Capture the cell that displays the provided text and extract its (x, y) central coordinate. 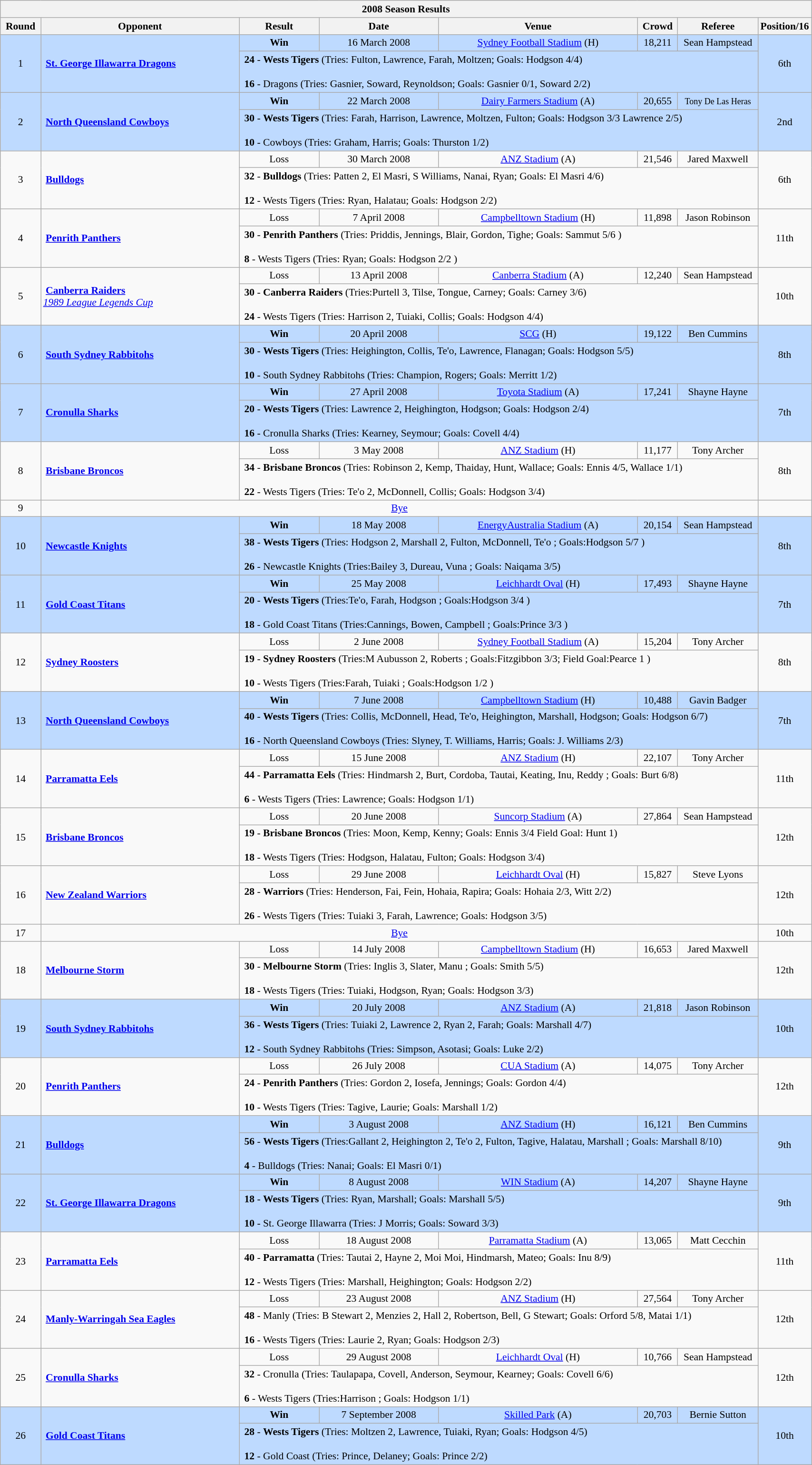
18 (21, 970)
27,864 (657, 816)
20,703 (657, 1415)
20 July 2008 (379, 1008)
7 September 2008 (379, 1415)
30 - Melbourne Storm (Tries: Inglis 3, Slater, Manu ; Goals: Smith 5/5) 18 - Wests Tigers (Tries: Tuiaki, Hodgson, Ryan; Goals: Hodgson 3/3) (499, 979)
28 - Wests Tigers (Tries: Moltzen 2, Lawrence, Tuiaki, Ryan; Goals: Hodgson 4/5) 12 - Gold Coast (Tries: Prince, Delaney; Goals: Prince 2/2) (499, 1444)
20 - Wests Tigers (Tries:Te'o, Farah, Hodgson ; Goals:Hodgson 3/4 ) 18 - Gold Coast Titans (Tries:Cannings, Bowen, Campbell ; Goals:Prince 3/3 ) (499, 613)
13 April 2008 (379, 276)
Gavin Badger (718, 700)
Toyota Stadium (A) (538, 392)
25 May 2008 (379, 584)
21,546 (657, 159)
25 (21, 1377)
32 - Bulldogs (Tries: Patten 2, El Masri, S Williams, Nanai, Ryan; Goals: El Masri 4/6) 12 - Wests Tigers (Tries: Ryan, Halatau; Goals: Hodgson 2/2) (499, 188)
Round (21, 26)
14 (21, 779)
4 (21, 238)
Canberra Stadium (A) (538, 276)
8 (21, 471)
9 (21, 508)
CUA Stadium (A) (538, 1066)
3 (21, 180)
6 (21, 355)
Matt Cecchin (718, 1241)
18,211 (657, 43)
14,075 (657, 1066)
2 June 2008 (379, 642)
Date (379, 26)
21,818 (657, 1008)
5 (21, 296)
15 June 2008 (379, 758)
EnergyAustralia Stadium (A) (538, 525)
2 (21, 122)
13,065 (657, 1241)
16,653 (657, 950)
17 (21, 933)
2008 Season Results (406, 9)
17,493 (657, 584)
Sydney Roosters (140, 663)
27,564 (657, 1299)
14 July 2008 (379, 950)
Dairy Farmers Stadium (A) (538, 101)
22 (21, 1203)
1 (21, 63)
Opponent (140, 26)
Position/16 (784, 26)
11,898 (657, 218)
8 August 2008 (379, 1182)
32 - Cronulla (Tries: Taulapapa, Covell, Anderson, Seymour, Kearney; Goals: Covell 6/6) 6 - Wests Tigers (Tries:Harrison ; Goals: Hodgson 1/1) (499, 1386)
19 (21, 1029)
Result (279, 26)
7 June 2008 (379, 700)
SCG (H) (538, 334)
Skilled Park (A) (538, 1415)
16,121 (657, 1124)
11 (21, 604)
24 (21, 1319)
15,204 (657, 642)
23 August 2008 (379, 1299)
Venue (538, 26)
15 (21, 837)
10 (21, 546)
19,122 (657, 334)
Parramatta Stadium (A) (538, 1241)
26 July 2008 (379, 1066)
18 May 2008 (379, 525)
18 - Wests Tigers (Tries: Ryan, Marshall; Goals: Marshall 5/5) 10 - St. George Illawarra (Tries: J Morris; Goals: Soward 3/3) (499, 1212)
14,207 (657, 1182)
3 August 2008 (379, 1124)
20 (21, 1087)
29 June 2008 (379, 875)
18 August 2008 (379, 1241)
22 March 2008 (379, 101)
Sydney Football Stadium (A) (538, 642)
20,154 (657, 525)
12 (21, 663)
13 (21, 721)
7 April 2008 (379, 218)
Bernie Sutton (718, 1415)
16 March 2008 (379, 43)
2nd (784, 122)
Canberra Raiders 1989 League Legends Cup (140, 296)
Manly-Warringah Sea Eagles (140, 1319)
12,240 (657, 276)
New Zealand Warriors (140, 895)
Crowd (657, 26)
20 - Wests Tigers (Tries: Lawrence 2, Heighington, Hodgson; Goals: Hodgson 2/4) 16 - Cronulla Sharks (Tries: Kearney, Seymour; Goals: Covell 4/4) (499, 422)
Tony De Las Heras (718, 101)
10,488 (657, 700)
Suncorp Stadium (A) (538, 816)
23 (21, 1261)
20,655 (657, 101)
Steve Lyons (718, 875)
10,766 (657, 1357)
Melbourne Storm (140, 970)
Referee (718, 26)
7 (21, 413)
16 (21, 895)
11,177 (657, 450)
30 March 2008 (379, 159)
22,107 (657, 758)
Sydney Football Stadium (H) (538, 43)
3 May 2008 (379, 450)
20 April 2008 (379, 334)
29 August 2008 (379, 1357)
21 (21, 1145)
WIN Stadium (A) (538, 1182)
26 (21, 1435)
20 June 2008 (379, 816)
15,827 (657, 875)
27 April 2008 (379, 392)
17,241 (657, 392)
Newcastle Knights (140, 546)
30 - Penrith Panthers (Tries: Priddis, Jennings, Blair, Gordon, Tighe; Goals: Sammut 5/6 ) 8 - Wests Tigers (Tries: Ryan; Goals: Hodgson 2/2 ) (499, 247)
24 - Penrith Panthers (Tries: Gordon 2, Iosefa, Jennings; Goals: Gordon 4/4) 10 - Wests Tigers (Tries: Tagive, Laurie; Goals: Marshall 1/2) (499, 1096)
